For the text-containing cell, return its midpoint in [x, y] coordinate format. 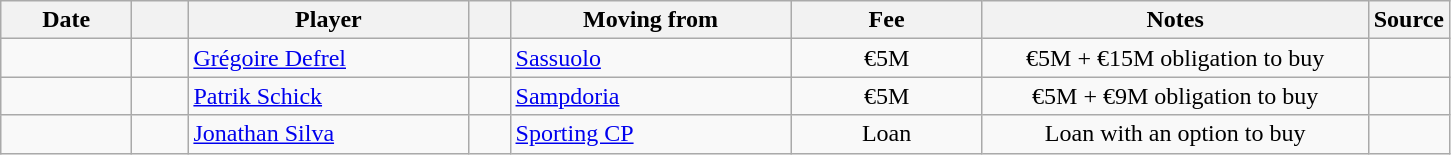
€5M + €15M obligation to buy [1175, 58]
Date [66, 20]
Sampdoria [650, 96]
Loan [886, 134]
Grégoire Defrel [328, 58]
Sassuolo [650, 58]
Patrik Schick [328, 96]
Source [1408, 20]
Player [328, 20]
Loan with an option to buy [1175, 134]
Sporting CP [650, 134]
Moving from [650, 20]
€5M + €9M obligation to buy [1175, 96]
Jonathan Silva [328, 134]
Notes [1175, 20]
Fee [886, 20]
